Extract the [X, Y] coordinate from the center of the cell holding the provided text.  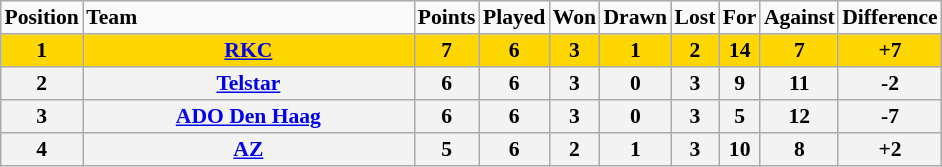
Against [799, 18]
4 [42, 150]
9 [740, 84]
Difference [890, 18]
-2 [890, 84]
ADO Den Haag [249, 116]
Telstar [249, 84]
Points [446, 18]
Position [42, 18]
+7 [890, 50]
Team [249, 18]
10 [740, 150]
For [740, 18]
AZ [249, 150]
Lost [695, 18]
8 [799, 150]
-7 [890, 116]
12 [799, 116]
Drawn [636, 18]
RKC [249, 50]
14 [740, 50]
11 [799, 84]
Won [574, 18]
Played [514, 18]
+2 [890, 150]
